Return the (x, y) coordinate for the center point of the cell that contains the specified text.  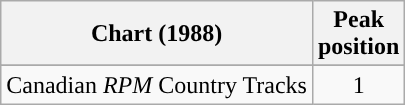
Canadian RPM Country Tracks (157, 85)
Peakposition (358, 34)
Chart (1988) (157, 34)
1 (358, 85)
